Scan for the cell matching the given text and deliver its [X, Y] coordinate at center. 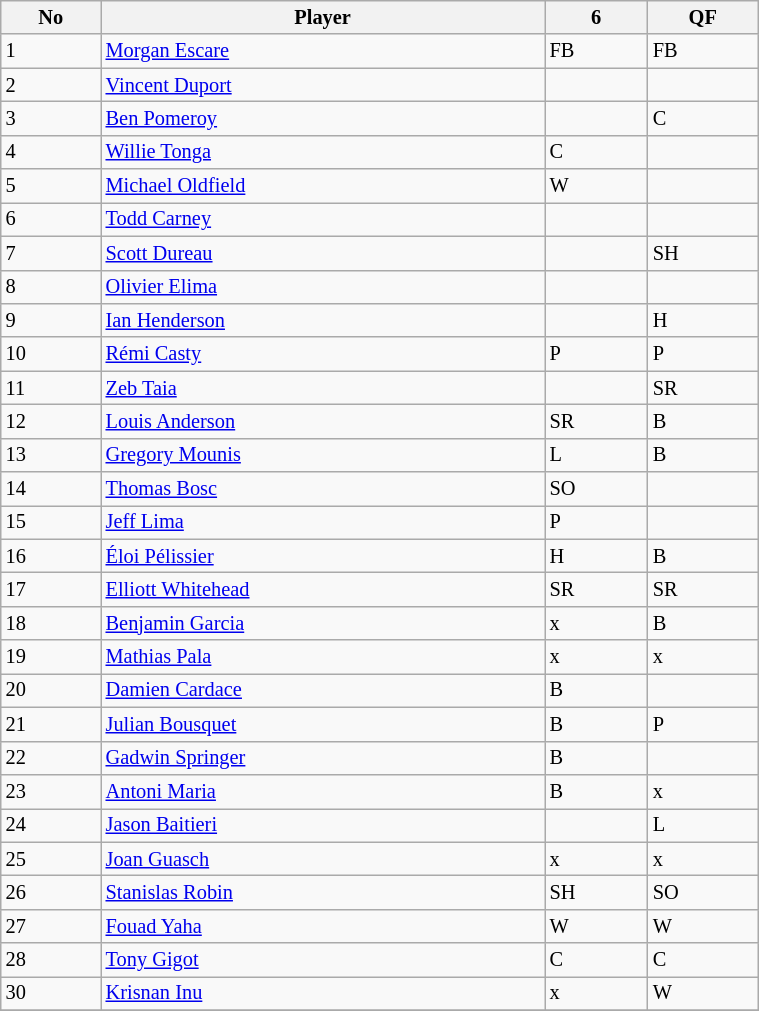
Fouad Yaha [323, 926]
14 [51, 489]
Willie Tonga [323, 152]
Stanislas Robin [323, 892]
Jason Baitieri [323, 825]
Olivier Elima [323, 287]
12 [51, 421]
27 [51, 926]
No [51, 17]
18 [51, 623]
Louis Anderson [323, 421]
Gadwin Springer [323, 758]
8 [51, 287]
9 [51, 320]
Rémi Casty [323, 354]
Scott Dureau [323, 253]
Ben Pomeroy [323, 118]
20 [51, 690]
Benjamin Garcia [323, 623]
Morgan Escare [323, 51]
Todd Carney [323, 219]
Julian Bousquet [323, 724]
Jeff Lima [323, 522]
QF [703, 17]
23 [51, 791]
Tony Gigot [323, 960]
Éloi Pélissier [323, 556]
Ian Henderson [323, 320]
Antoni Maria [323, 791]
Player [323, 17]
Thomas Bosc [323, 489]
Vincent Duport [323, 85]
17 [51, 589]
24 [51, 825]
15 [51, 522]
Elliott Whitehead [323, 589]
10 [51, 354]
30 [51, 993]
5 [51, 186]
28 [51, 960]
Zeb Taia [323, 388]
3 [51, 118]
Michael Oldfield [323, 186]
Joan Guasch [323, 859]
Mathias Pala [323, 657]
26 [51, 892]
16 [51, 556]
2 [51, 85]
7 [51, 253]
11 [51, 388]
1 [51, 51]
25 [51, 859]
13 [51, 455]
4 [51, 152]
22 [51, 758]
21 [51, 724]
Krisnan Inu [323, 993]
Damien Cardace [323, 690]
Gregory Mounis [323, 455]
19 [51, 657]
